Scan for the cell matching the given text and deliver its (x, y) coordinate at center. 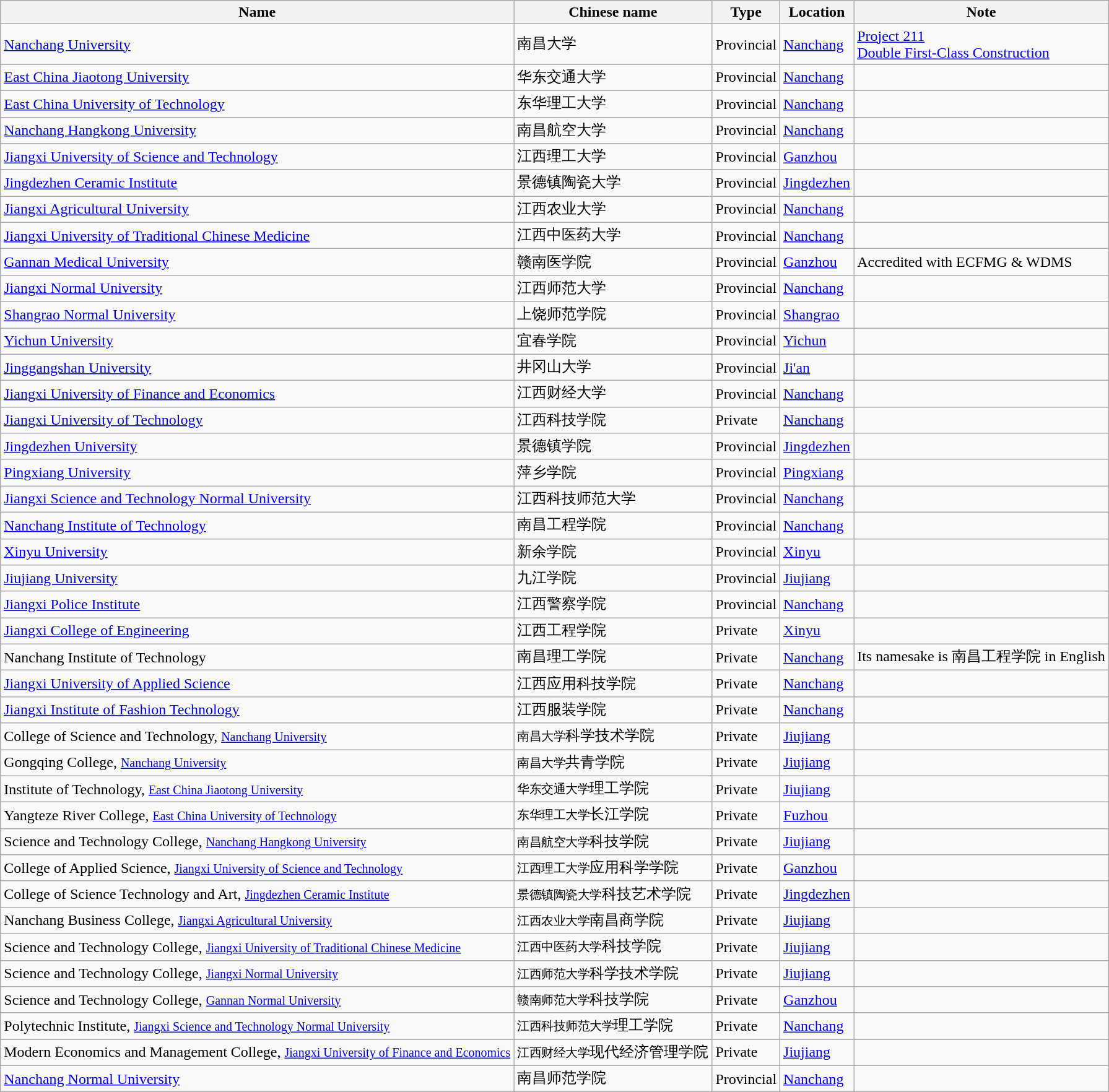
College of Science and Technology, Nanchang University (258, 737)
江西师范大学科学技术学院 (613, 973)
Yangteze River College, East China University of Technology (258, 816)
南昌师范学院 (613, 1078)
Jiangxi University of Science and Technology (258, 157)
赣南医学院 (613, 262)
Jiangxi Science and Technology Normal University (258, 499)
Chinese name (613, 12)
College of Applied Science, Jiangxi University of Science and Technology (258, 868)
Project 211Double First-Class Construction (981, 45)
江西中医药大学科技学院 (613, 947)
景德镇陶瓷大学 (613, 183)
Jiangxi University of Technology (258, 420)
井冈山大学 (613, 368)
Jiangxi University of Finance and Economics (258, 394)
Science and Technology College, Jiangxi Normal University (258, 973)
江西服装学院 (613, 709)
江西财经大学 (613, 394)
Fuzhou (817, 816)
赣南师范大学科技学院 (613, 1000)
新余学院 (613, 552)
南昌大学共青学院 (613, 763)
Nanchang University (258, 45)
Science and Technology College, Jiangxi University of Traditional Chinese Medicine (258, 947)
九江学院 (613, 578)
Shangrao (817, 314)
Note (981, 12)
Ji'an (817, 368)
江西理工大学应用科学学院 (613, 868)
江西财经大学现代经济管理学院 (613, 1052)
Name (258, 12)
Science and Technology College, Gannan Normal University (258, 1000)
江西工程学院 (613, 631)
Jingdezhen University (258, 447)
南昌工程学院 (613, 525)
East China University of Technology (258, 104)
Shangrao Normal University (258, 314)
江西农业大学 (613, 209)
College of Science Technology and Art, Jingdezhen Ceramic Institute (258, 894)
南昌理工学院 (613, 657)
南昌大学 (613, 45)
Modern Economics and Management College, Jiangxi University of Finance and Economics (258, 1052)
江西科技师范大学 (613, 499)
Gannan Medical University (258, 262)
华东交通大学理工学院 (613, 789)
Gongqing College, Nanchang University (258, 763)
Yichun (817, 342)
Jiangxi College of Engineering (258, 631)
江西科技师范大学理工学院 (613, 1026)
江西理工大学 (613, 157)
江西农业大学南昌商学院 (613, 921)
East China Jiaotong University (258, 78)
Pingxiang (817, 473)
景德镇陶瓷大学科技艺术学院 (613, 894)
Science and Technology College, Nanchang Hangkong University (258, 842)
Jiangxi Institute of Fashion Technology (258, 709)
萍乡学院 (613, 473)
江西应用科技学院 (613, 683)
Jiangxi Normal University (258, 288)
Jiangxi Agricultural University (258, 209)
Type (746, 12)
Polytechnic Institute, Jiangxi Science and Technology Normal University (258, 1026)
Nanchang Hangkong University (258, 130)
东华理工大学长江学院 (613, 816)
华东交通大学 (613, 78)
江西中医药大学 (613, 235)
Jinggangshan University (258, 368)
Jiangxi Police Institute (258, 604)
江西科技学院 (613, 420)
南昌航空大学 (613, 130)
上饶师范学院 (613, 314)
Nanchang Normal University (258, 1078)
Yichun University (258, 342)
南昌大学科学技术学院 (613, 737)
Jiangxi University of Traditional Chinese Medicine (258, 235)
Xinyu University (258, 552)
Institute of Technology, East China Jiaotong University (258, 789)
Nanchang Business College, Jiangxi Agricultural University (258, 921)
Jiangxi University of Applied Science (258, 683)
Jiujiang University (258, 578)
Its namesake is 南昌工程学院 in English (981, 657)
江西师范大学 (613, 288)
江西警察学院 (613, 604)
东华理工大学 (613, 104)
Jingdezhen Ceramic Institute (258, 183)
Location (817, 12)
Pingxiang University (258, 473)
Accredited with ECFMG & WDMS (981, 262)
景德镇学院 (613, 447)
南昌航空大学科技学院 (613, 842)
宜春学院 (613, 342)
